Output the [x, y] coordinate of the center of the cell containing the given text.  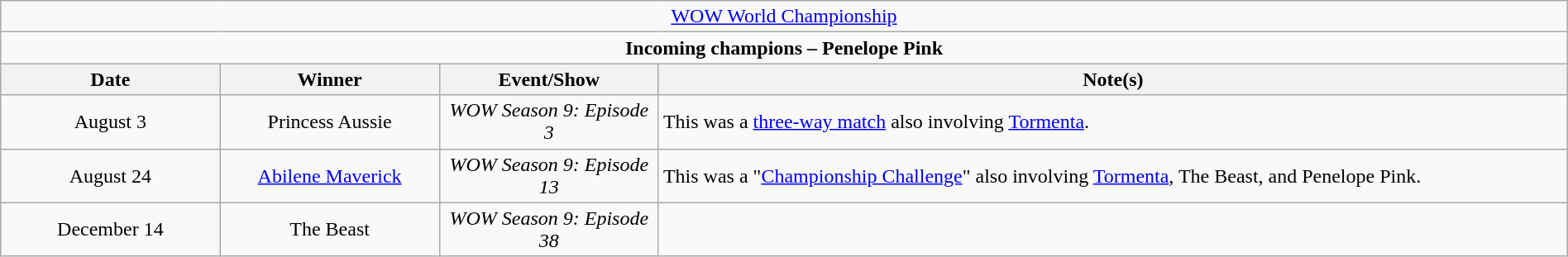
WOW World Championship [784, 17]
Date [111, 79]
Winner [329, 79]
Event/Show [549, 79]
Note(s) [1113, 79]
August 3 [111, 122]
December 14 [111, 230]
August 24 [111, 175]
WOW Season 9: Episode 3 [549, 122]
This was a "Championship Challenge" also involving Tormenta, The Beast, and Penelope Pink. [1113, 175]
This was a three-way match also involving Tormenta. [1113, 122]
The Beast [329, 230]
Abilene Maverick [329, 175]
Incoming champions – Penelope Pink [784, 48]
WOW Season 9: Episode 38 [549, 230]
Princess Aussie [329, 122]
WOW Season 9: Episode 13 [549, 175]
